Find where the given text appears and provide that cell's center as (x, y) coordinate. 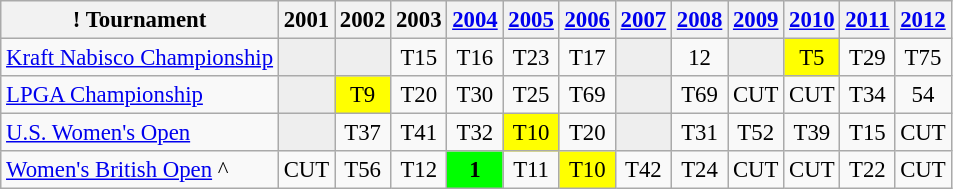
LPGA Championship (140, 95)
! Tournament (140, 20)
T29 (868, 58)
2012 (923, 20)
1 (475, 170)
54 (923, 95)
2003 (419, 20)
2006 (587, 20)
T23 (531, 58)
T52 (756, 133)
T75 (923, 58)
T24 (699, 170)
T42 (643, 170)
2010 (812, 20)
2008 (699, 20)
Women's British Open ^ (140, 170)
T22 (868, 170)
2007 (643, 20)
Kraft Nabisco Championship (140, 58)
T34 (868, 95)
T37 (363, 133)
T31 (699, 133)
2009 (756, 20)
2005 (531, 20)
T17 (587, 58)
T39 (812, 133)
2004 (475, 20)
T25 (531, 95)
2001 (306, 20)
T12 (419, 170)
T32 (475, 133)
2002 (363, 20)
T11 (531, 170)
12 (699, 58)
T30 (475, 95)
T9 (363, 95)
T5 (812, 58)
U.S. Women's Open (140, 133)
T56 (363, 170)
2011 (868, 20)
T41 (419, 133)
T16 (475, 58)
